Find where the given text appears and provide that cell's center as [x, y] coordinate. 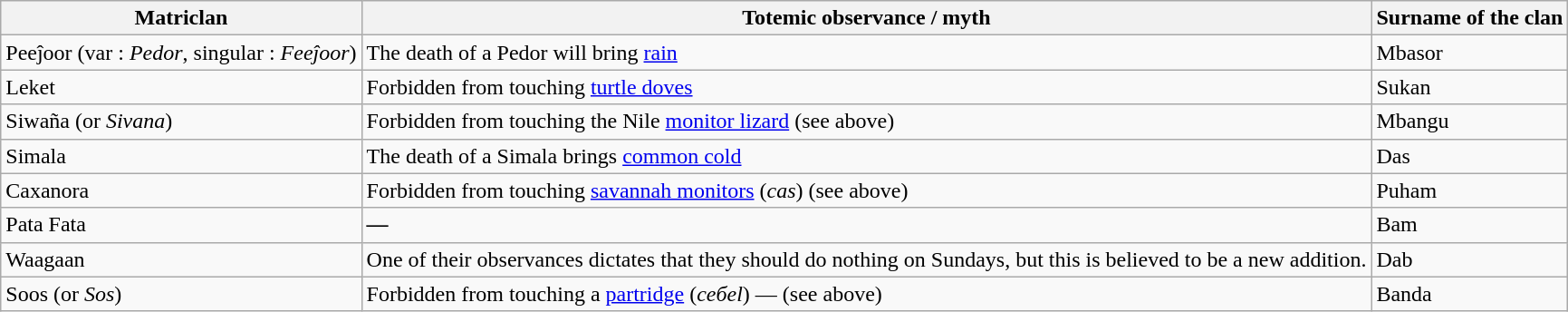
Caxanora [181, 190]
Banda [1469, 294]
Forbidden from touching savannah monitors (cas) (see above) [866, 190]
Siwaña (or Sivana) [181, 122]
Mbangu [1469, 122]
Matriclan [181, 18]
Simala [181, 156]
Forbidden from touching a partridge (ceбel) — (see above) [866, 294]
The death of a Simala brings common cold [866, 156]
Forbidden from touching turtle doves [866, 87]
Mbasor [1469, 53]
Soos (or Sos) [181, 294]
Dab [1469, 259]
The death of a Pedor will bring rain [866, 53]
Surname of the clan [1469, 18]
Leket [181, 87]
Totemic observance / myth [866, 18]
Forbidden from touching the Nile monitor lizard (see above) [866, 122]
One of their observances dictates that they should do nothing on Sundays, but this is believed to be a new addition. [866, 259]
Peeĵoor (var : Pedor, singular : Feeĵoor) [181, 53]
Puham [1469, 190]
Sukan [1469, 87]
— [866, 225]
Pata Fata [181, 225]
Bam [1469, 225]
Das [1469, 156]
Waagaan [181, 259]
